From the cell containing the given text, extract its center point as [x, y] coordinate. 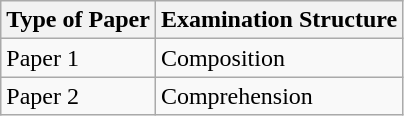
Paper 2 [78, 96]
Paper 1 [78, 58]
Type of Paper [78, 20]
Examination Structure [278, 20]
Composition [278, 58]
Comprehension [278, 96]
